Locate the cell with the specified text and output its (x, y) center coordinate. 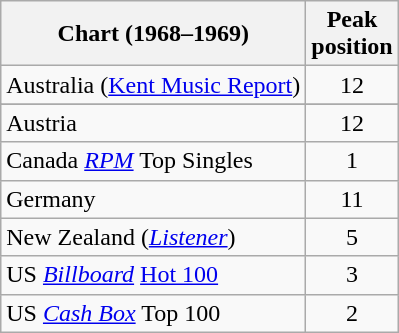
2 (352, 313)
US Cash Box Top 100 (154, 313)
New Zealand (Listener) (154, 237)
1 (352, 161)
Peakposition (352, 34)
11 (352, 199)
Canada RPM Top Singles (154, 161)
Germany (154, 199)
Australia (Kent Music Report) (154, 85)
Austria (154, 123)
5 (352, 237)
US Billboard Hot 100 (154, 275)
Chart (1968–1969) (154, 34)
3 (352, 275)
